Detect which cell encompasses the target text, then output its (x, y) center coordinate. 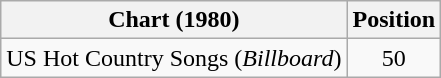
Position (394, 20)
US Hot Country Songs (Billboard) (174, 58)
50 (394, 58)
Chart (1980) (174, 20)
